Search for the cell housing the specified text and yield its [X, Y] center coordinate. 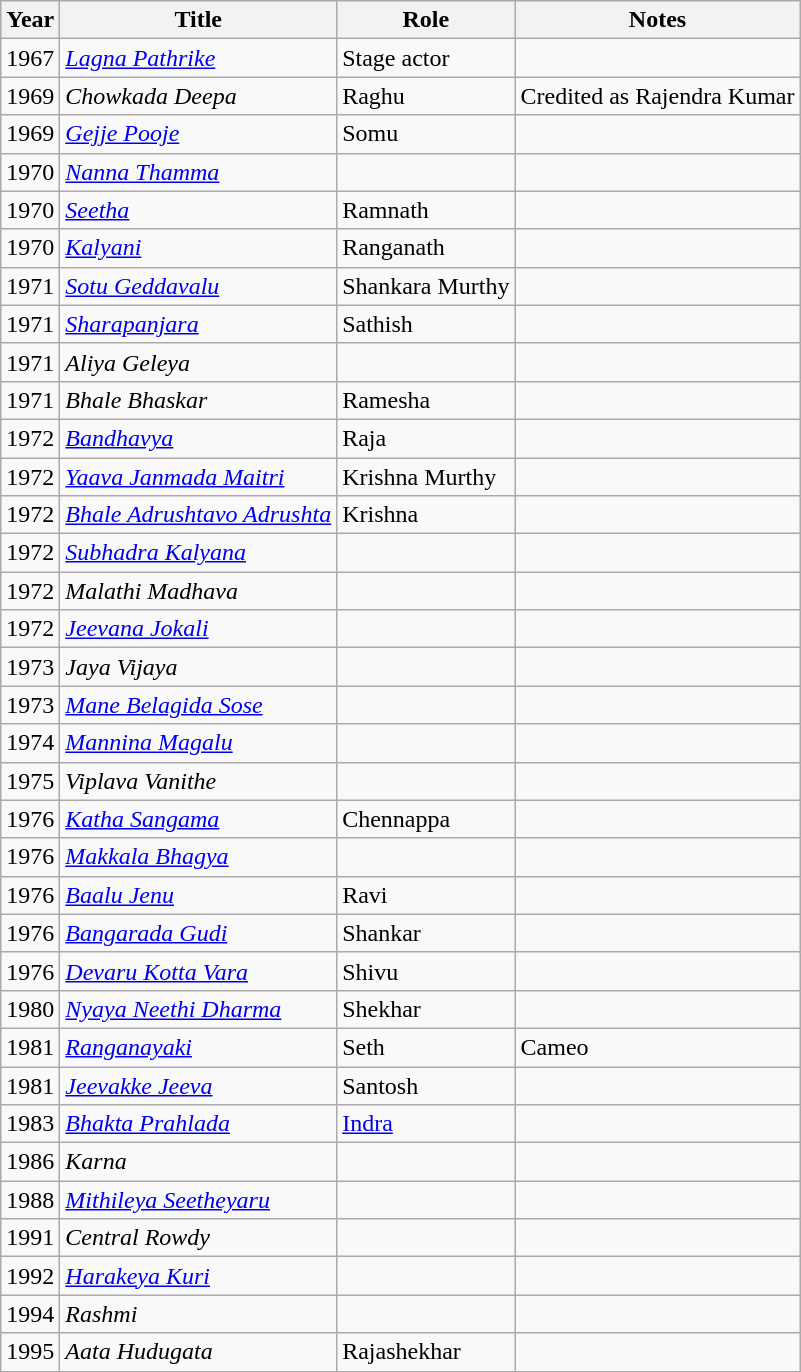
Karna [198, 1162]
Bhakta Prahlada [198, 1124]
Central Rowdy [198, 1238]
Aata Hudugata [198, 1352]
Mannina Magalu [198, 743]
Role [426, 20]
1980 [30, 1009]
Sotu Geddavalu [198, 286]
1994 [30, 1314]
Raja [426, 438]
Makkala Bhagya [198, 857]
Shankar [426, 933]
Yaava Janmada Maitri [198, 477]
Aliya Geleya [198, 362]
Bhale Bhaskar [198, 400]
Krishna [426, 515]
Bhale Adrushtavo Adrushta [198, 515]
Shekhar [426, 1009]
Lagna Pathrike [198, 58]
Indra [426, 1124]
Rajashekhar [426, 1352]
Year [30, 20]
Stage actor [426, 58]
Shankara Murthy [426, 286]
Malathi Madhava [198, 591]
Chowkada Deepa [198, 96]
Viplava Vanithe [198, 781]
Ramnath [426, 210]
1983 [30, 1124]
Santosh [426, 1085]
Credited as Rajendra Kumar [658, 96]
Nanna Thamma [198, 172]
Devaru Kotta Vara [198, 971]
Nyaya Neethi Dharma [198, 1009]
Raghu [426, 96]
Ramesha [426, 400]
Seetha [198, 210]
Harakeya Kuri [198, 1276]
Sharapanjara [198, 324]
Rashmi [198, 1314]
Bandhavya [198, 438]
1992 [30, 1276]
Ranganath [426, 248]
Kalyani [198, 248]
1975 [30, 781]
1967 [30, 58]
1988 [30, 1200]
Jeevakke Jeeva [198, 1085]
Gejje Pooje [198, 134]
Mithileya Seetheyaru [198, 1200]
Bangarada Gudi [198, 933]
1974 [30, 743]
Seth [426, 1047]
1986 [30, 1162]
Ravi [426, 895]
Jaya Vijaya [198, 667]
Sathish [426, 324]
Subhadra Kalyana [198, 553]
Somu [426, 134]
1995 [30, 1352]
Title [198, 20]
Baalu Jenu [198, 895]
Mane Belagida Sose [198, 705]
Ranganayaki [198, 1047]
Katha Sangama [198, 819]
Krishna Murthy [426, 477]
Jeevana Jokali [198, 629]
Chennappa [426, 819]
Notes [658, 20]
Cameo [658, 1047]
1991 [30, 1238]
Shivu [426, 971]
